Find where the given text appears and provide that cell's center as [X, Y] coordinate. 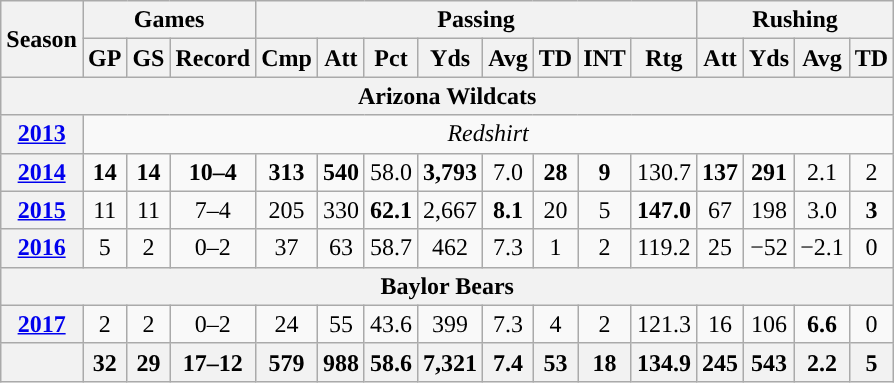
20 [555, 210]
Rushing [794, 20]
7.0 [508, 172]
134.9 [664, 362]
Pct [390, 58]
330 [340, 210]
543 [770, 362]
106 [770, 324]
63 [340, 248]
Baylor Bears [448, 286]
137 [720, 172]
58.7 [390, 248]
Arizona Wildcats [448, 96]
205 [287, 210]
Redshirt [488, 134]
Season [42, 39]
Passing [476, 20]
55 [340, 324]
121.3 [664, 324]
2017 [42, 324]
2014 [42, 172]
24 [287, 324]
291 [770, 172]
62.1 [390, 210]
Games [168, 20]
58.0 [390, 172]
43.6 [390, 324]
313 [287, 172]
INT [605, 58]
399 [450, 324]
4 [555, 324]
3 [871, 210]
67 [720, 210]
198 [770, 210]
−52 [770, 248]
53 [555, 362]
130.7 [664, 172]
579 [287, 362]
58.6 [390, 362]
32 [104, 362]
8.1 [508, 210]
7.4 [508, 362]
2,667 [450, 210]
17–12 [213, 362]
540 [340, 172]
−2.1 [822, 248]
1 [555, 248]
2013 [42, 134]
3.0 [822, 210]
29 [148, 362]
Cmp [287, 58]
462 [450, 248]
7,321 [450, 362]
GS [148, 58]
16 [720, 324]
Record [213, 58]
18 [605, 362]
119.2 [664, 248]
245 [720, 362]
37 [287, 248]
28 [555, 172]
GP [104, 58]
Rtg [664, 58]
3,793 [450, 172]
10–4 [213, 172]
2016 [42, 248]
147.0 [664, 210]
25 [720, 248]
2015 [42, 210]
6.6 [822, 324]
7–4 [213, 210]
2.2 [822, 362]
9 [605, 172]
988 [340, 362]
2.1 [822, 172]
